Identify which cell holds the provided text, then report its (x, y) central coordinate. 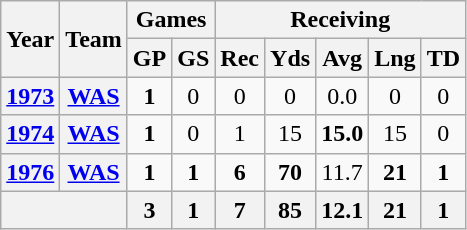
1973 (30, 96)
1974 (30, 134)
0.0 (342, 96)
Lng (395, 58)
Team (94, 39)
3 (149, 210)
Games (170, 20)
7 (240, 210)
1976 (30, 172)
70 (290, 172)
6 (240, 172)
15.0 (342, 134)
TD (443, 58)
Receiving (340, 20)
12.1 (342, 210)
11.7 (342, 172)
GP (149, 58)
Avg (342, 58)
Year (30, 39)
GS (194, 58)
Rec (240, 58)
85 (290, 210)
Yds (290, 58)
